From the cell containing the given text, extract its center point as (X, Y) coordinate. 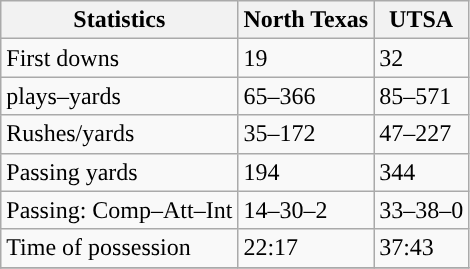
32 (422, 58)
19 (306, 58)
194 (306, 172)
Time of possession (120, 248)
North Texas (306, 20)
Rushes/yards (120, 134)
Passing yards (120, 172)
UTSA (422, 20)
14–30–2 (306, 210)
85–571 (422, 96)
33–38–0 (422, 210)
37:43 (422, 248)
First downs (120, 58)
plays–yards (120, 96)
Passing: Comp–Att–Int (120, 210)
344 (422, 172)
22:17 (306, 248)
65–366 (306, 96)
Statistics (120, 20)
35–172 (306, 134)
47–227 (422, 134)
